From the cell containing the given text, extract its center point as [x, y] coordinate. 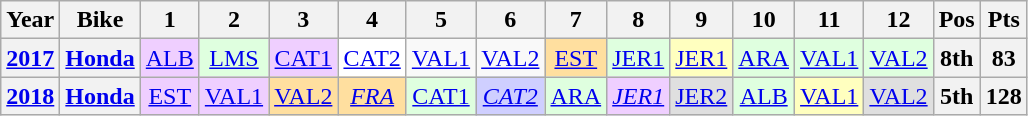
9 [702, 20]
Bike [100, 20]
12 [898, 20]
5 [440, 20]
1 [170, 20]
Pts [1004, 20]
8th [956, 58]
11 [830, 20]
JER2 [702, 96]
4 [372, 20]
6 [510, 20]
8 [638, 20]
Pos [956, 20]
7 [576, 20]
83 [1004, 58]
2018 [30, 96]
10 [764, 20]
LMS [234, 58]
3 [304, 20]
Year [30, 20]
FRA [372, 96]
128 [1004, 96]
2 [234, 20]
5th [956, 96]
2017 [30, 58]
